Return the [X, Y] coordinate for the center point of the cell that contains the specified text.  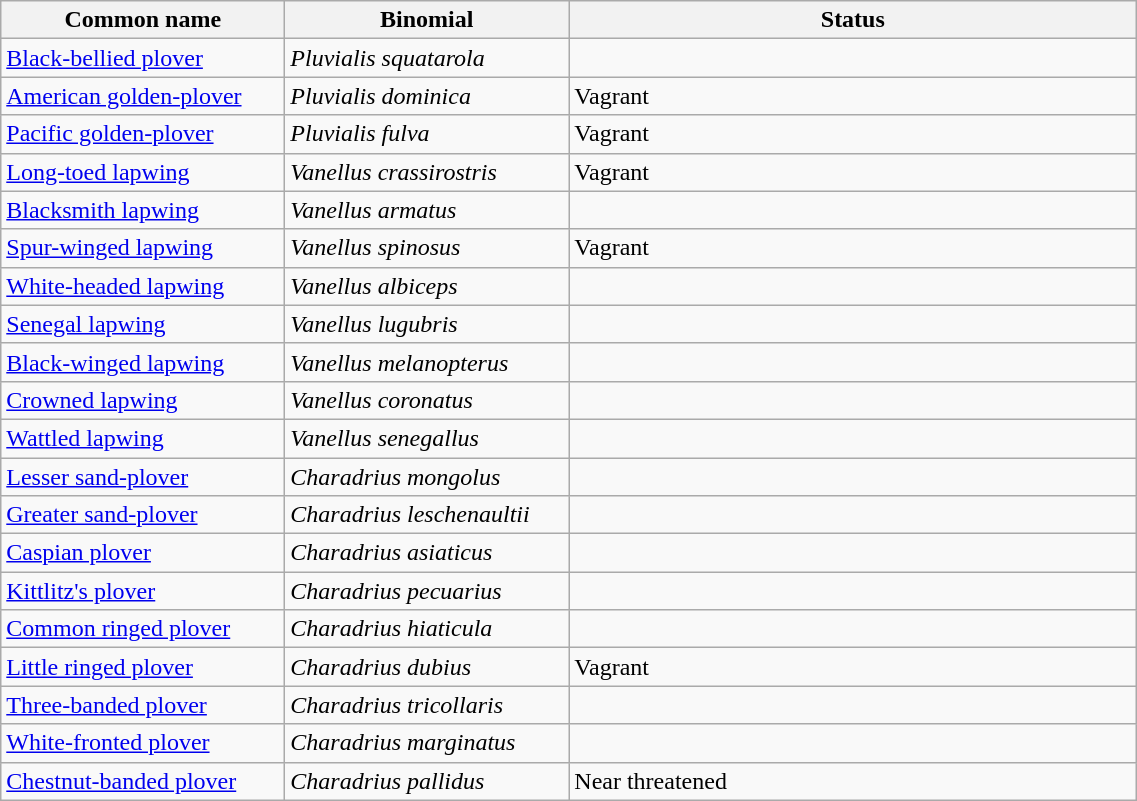
Crowned lapwing [143, 400]
Wattled lapwing [143, 438]
Blacksmith lapwing [143, 210]
Three-banded plover [143, 705]
Pluvialis fulva [427, 134]
Charadrius dubius [427, 667]
White-headed lapwing [143, 286]
Greater sand-plover [143, 515]
Binomial [427, 20]
Vanellus albiceps [427, 286]
Charadrius pallidus [427, 781]
Pluvialis squatarola [427, 58]
Charadrius tricollaris [427, 705]
American golden-plover [143, 96]
Vanellus senegallus [427, 438]
Charadrius leschenaultii [427, 515]
Vanellus coronatus [427, 400]
Pluvialis dominica [427, 96]
Spur-winged lapwing [143, 248]
Charadrius mongolus [427, 477]
Common name [143, 20]
Caspian plover [143, 553]
Charadrius marginatus [427, 743]
Black-winged lapwing [143, 362]
Long-toed lapwing [143, 172]
Vanellus spinosus [427, 248]
Pacific golden-plover [143, 134]
Status [853, 20]
Senegal lapwing [143, 324]
Little ringed plover [143, 667]
Charadrius asiaticus [427, 553]
Chestnut-banded plover [143, 781]
Vanellus lugubris [427, 324]
Common ringed plover [143, 629]
Near threatened [853, 781]
Black-bellied plover [143, 58]
Charadrius pecuarius [427, 591]
Vanellus crassirostris [427, 172]
Vanellus armatus [427, 210]
White-fronted plover [143, 743]
Lesser sand-plover [143, 477]
Kittlitz's plover [143, 591]
Charadrius hiaticula [427, 629]
Vanellus melanopterus [427, 362]
